From the cell containing the given text, extract its center point as [x, y] coordinate. 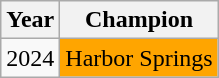
Harbor Springs [139, 58]
2024 [30, 58]
Year [30, 20]
Champion [139, 20]
